Output the (X, Y) coordinate of the center of the cell containing the given text.  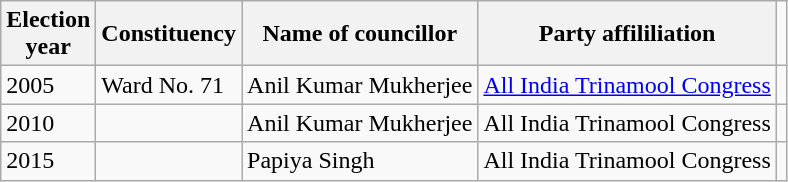
Ward No. 71 (169, 85)
2005 (48, 85)
Constituency (169, 34)
2010 (48, 123)
Party affililiation (627, 34)
Papiya Singh (360, 161)
Election year (48, 34)
2015 (48, 161)
Name of councillor (360, 34)
